Identify which cell holds the provided text, then report its [X, Y] central coordinate. 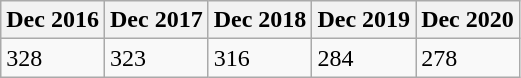
Dec 2020 [468, 20]
Dec 2018 [260, 20]
323 [156, 58]
284 [364, 58]
Dec 2016 [53, 20]
316 [260, 58]
Dec 2019 [364, 20]
328 [53, 58]
278 [468, 58]
Dec 2017 [156, 20]
